For the text-containing cell, return its midpoint in (X, Y) coordinate format. 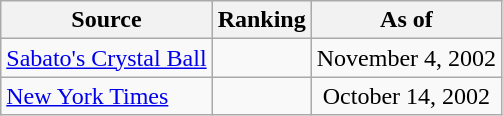
Ranking (262, 20)
Sabato's Crystal Ball (106, 58)
Source (106, 20)
New York Times (106, 96)
October 14, 2002 (406, 96)
November 4, 2002 (406, 58)
As of (406, 20)
